Return the [x, y] coordinate for the center point of the cell that contains the specified text.  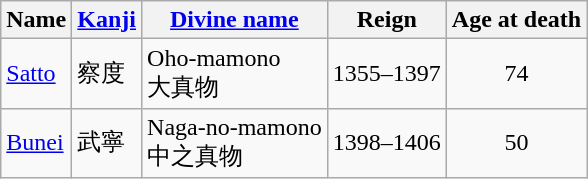
Satto [36, 74]
Oho-mamono大真物 [235, 74]
察度 [107, 74]
1355–1397 [386, 74]
Age at death [516, 20]
Divine name [235, 20]
Kanji [107, 20]
Name [36, 20]
Naga-no-mamono中之真物 [235, 143]
74 [516, 74]
Bunei [36, 143]
武寧 [107, 143]
Reign [386, 20]
1398–1406 [386, 143]
50 [516, 143]
